Pinpoint the cell where the given text exists, returning its (x, y) midpoint coordinate. 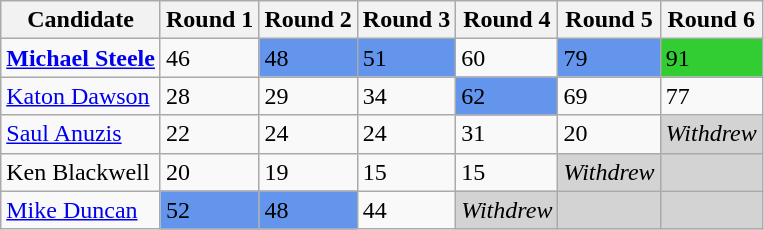
Michael Steele (81, 58)
Saul Anuzis (81, 134)
Round 4 (507, 20)
91 (711, 58)
77 (711, 96)
Mike Duncan (81, 210)
52 (209, 210)
Ken Blackwell (81, 172)
60 (507, 58)
46 (209, 58)
62 (507, 96)
Round 3 (406, 20)
28 (209, 96)
Katon Dawson (81, 96)
Round 5 (609, 20)
Round 1 (209, 20)
51 (406, 58)
29 (308, 96)
19 (308, 172)
69 (609, 96)
Candidate (81, 20)
22 (209, 134)
34 (406, 96)
Round 2 (308, 20)
31 (507, 134)
Round 6 (711, 20)
79 (609, 58)
44 (406, 210)
